Locate the cell with the specified text and output its (x, y) center coordinate. 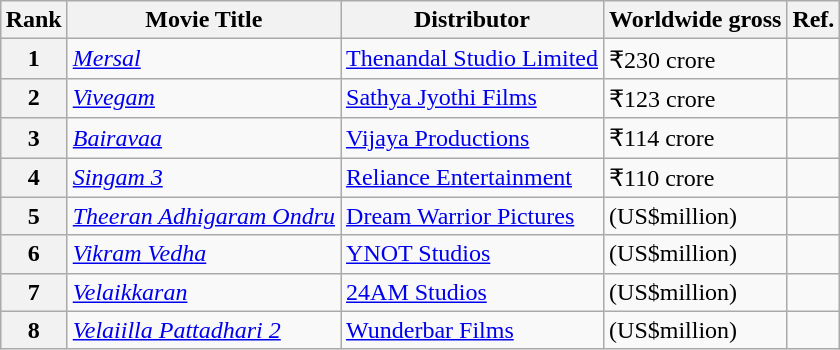
Ref. (814, 20)
Sathya Jyothi Films (472, 98)
YNOT Studios (472, 254)
Vivegam (204, 98)
Worldwide gross (696, 20)
Vikram Vedha (204, 254)
Reliance Entertainment (472, 178)
Singam 3 (204, 178)
Thenandal Studio Limited (472, 59)
Dream Warrior Pictures (472, 216)
24AM Studios (472, 292)
Distributor (472, 20)
Bairavaa (204, 138)
Theeran Adhigaram Ondru (204, 216)
Wunderbar Films (472, 330)
5 (34, 216)
Movie Title (204, 20)
Velaiilla Pattadhari 2 (204, 330)
Velaikkaran (204, 292)
Rank (34, 20)
₹123 crore (696, 98)
₹230 crore (696, 59)
₹114 crore (696, 138)
Vijaya Productions (472, 138)
8 (34, 330)
₹110 crore (696, 178)
Mersal (204, 59)
1 (34, 59)
3 (34, 138)
2 (34, 98)
6 (34, 254)
4 (34, 178)
7 (34, 292)
